Provide the (X, Y) coordinate of the cell's center where the given text is located.  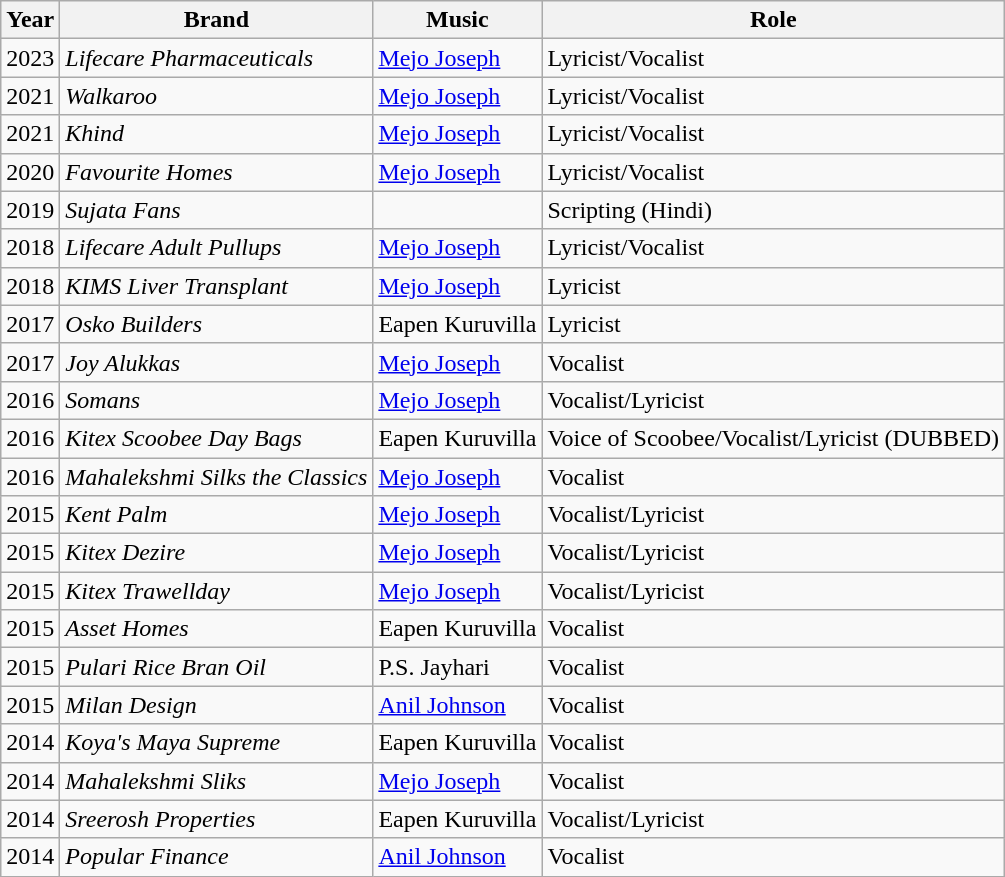
2020 (30, 172)
Sujata Fans (216, 210)
Pulari Rice Bran Oil (216, 667)
Mahalekshmi Silks the Classics (216, 477)
Khind (216, 134)
Asset Homes (216, 629)
Sreerosh Properties (216, 819)
2019 (30, 210)
Role (774, 20)
Year (30, 20)
Lifecare Pharmaceuticals (216, 58)
Voice of Scoobee/Vocalist/Lyricist (DUBBED) (774, 438)
P.S. Jayhari (458, 667)
Osko Builders (216, 324)
Kitex Trawellday (216, 591)
Mahalekshmi Sliks (216, 781)
2023 (30, 58)
KIMS Liver Transplant (216, 286)
Scripting (Hindi) (774, 210)
Koya's Maya Supreme (216, 743)
Kent Palm (216, 515)
Joy Alukkas (216, 362)
Somans (216, 400)
Walkaroo (216, 96)
Lifecare Adult Pullups (216, 248)
Kitex Dezire (216, 553)
Popular Finance (216, 857)
Favourite Homes (216, 172)
Milan Design (216, 705)
Kitex Scoobee Day Bags (216, 438)
Brand (216, 20)
Music (458, 20)
